Output the [x, y] coordinate of the center of the cell containing the given text.  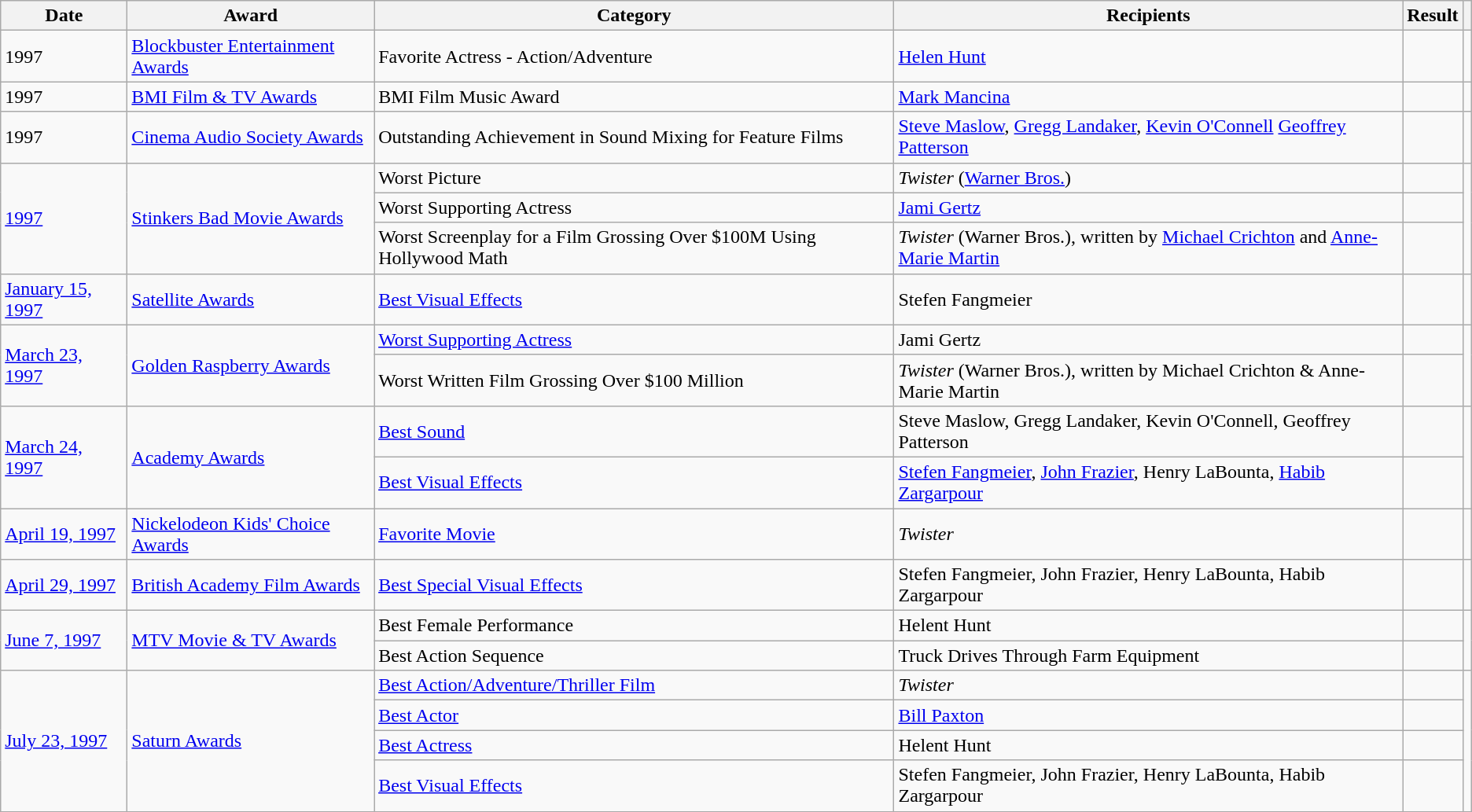
Nickelodeon Kids' Choice Awards [251, 533]
Best Action Sequence [634, 656]
Date [64, 16]
April 29, 1997 [64, 585]
British Academy Film Awards [251, 585]
Recipients [1148, 16]
April 19, 1997 [64, 533]
BMI Film Music Award [634, 97]
Best Action/Adventure/Thriller Film [634, 685]
Twister (Warner Bros.), written by Michael Crichton and Anne-Marie Martin [1148, 248]
Worst Written Film Grossing Over $100 Million [634, 380]
Twister (Warner Bros.) [1148, 178]
Outstanding Achievement in Sound Mixing for Feature Films [634, 137]
Mark Mancina [1148, 97]
Favorite Actress - Action/Adventure [634, 57]
Steve Maslow, Gregg Landaker, Kevin O'Connell Geoffrey Patterson [1148, 137]
July 23, 1997 [64, 740]
Twister (Warner Bros.), written by Michael Crichton & Anne-Marie Martin [1148, 380]
Satellite Awards [251, 299]
Stinkers Bad Movie Awards [251, 219]
Best Sound [634, 431]
Favorite Movie [634, 533]
March 23, 1997 [64, 365]
Golden Raspberry Awards [251, 365]
Best Female Performance [634, 626]
MTV Movie & TV Awards [251, 641]
Best Actress [634, 745]
Blockbuster Entertainment Awards [251, 57]
March 24, 1997 [64, 457]
January 15, 1997 [64, 299]
Cinema Audio Society Awards [251, 137]
Steve Maslow, Gregg Landaker, Kevin O'Connell, Geoffrey Patterson [1148, 431]
Helen Hunt [1148, 57]
Result [1433, 16]
Best Actor [634, 715]
Bill Paxton [1148, 715]
June 7, 1997 [64, 641]
Saturn Awards [251, 740]
Award [251, 16]
Category [634, 16]
Truck Drives Through Farm Equipment [1148, 656]
BMI Film & TV Awards [251, 97]
Academy Awards [251, 457]
Worst Screenplay for a Film Grossing Over $100M Using Hollywood Math [634, 248]
Worst Picture [634, 178]
Stefen Fangmeier [1148, 299]
Best Special Visual Effects [634, 585]
